Scan for the cell matching the given text and deliver its [x, y] coordinate at center. 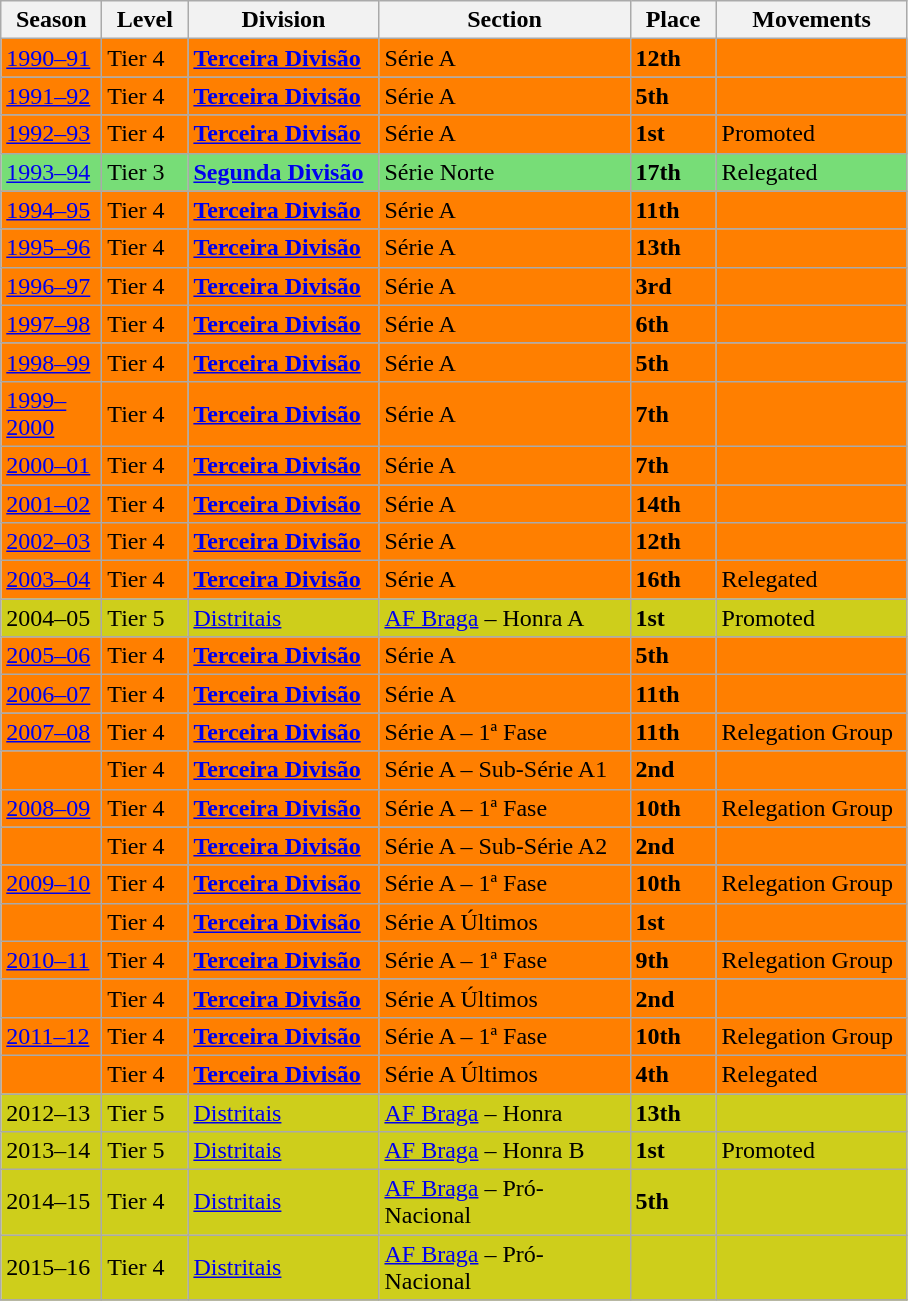
AF Braga – Honra [504, 1113]
2002–03 [52, 542]
Tier 3 [145, 172]
4th [673, 1074]
2013–14 [52, 1151]
AF Braga – Honra A [504, 618]
Série A – Sub-Série A1 [504, 770]
2003–04 [52, 580]
2010–11 [52, 960]
2006–07 [52, 694]
2012–13 [52, 1113]
3rd [673, 286]
Série Norte [504, 172]
2008–09 [52, 808]
2000–01 [52, 465]
2005–06 [52, 656]
2004–05 [52, 618]
2001–02 [52, 503]
1993–94 [52, 172]
1997–98 [52, 324]
Série A – Sub-Série A2 [504, 846]
6th [673, 324]
1994–95 [52, 210]
2014–15 [52, 1202]
Segunda Divisão [284, 172]
Place [673, 20]
1990–91 [52, 58]
1991–92 [52, 96]
1999–2000 [52, 414]
1996–97 [52, 286]
AF Braga – Honra B [504, 1151]
16th [673, 580]
1992–93 [52, 134]
Movements [812, 20]
Division [284, 20]
1998–99 [52, 362]
17th [673, 172]
2007–08 [52, 732]
9th [673, 960]
2009–10 [52, 884]
2011–12 [52, 1036]
2015–16 [52, 1268]
Season [52, 20]
14th [673, 503]
Level [145, 20]
1995–96 [52, 248]
Section [504, 20]
